From the cell containing the given text, extract its center point as (x, y) coordinate. 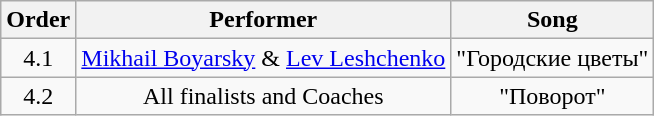
"Городские цветы" (552, 58)
Mikhail Boyarsky & Lev Leshchenko (264, 58)
Order (38, 20)
4.2 (38, 96)
Performer (264, 20)
4.1 (38, 58)
Song (552, 20)
All finalists and Coaches (264, 96)
"Поворот" (552, 96)
